Capture the cell that displays the provided text and extract its (x, y) central coordinate. 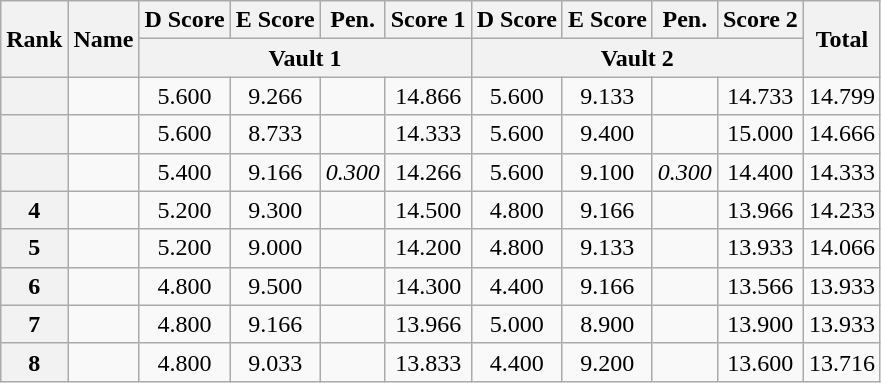
13.600 (760, 362)
Score 1 (428, 20)
9.500 (275, 286)
13.566 (760, 286)
Vault 2 (637, 58)
14.266 (428, 172)
9.100 (607, 172)
13.716 (842, 362)
14.066 (842, 248)
14.233 (842, 210)
15.000 (760, 134)
5.000 (516, 324)
Total (842, 39)
5 (34, 248)
5.400 (184, 172)
9.000 (275, 248)
9.033 (275, 362)
8.733 (275, 134)
9.300 (275, 210)
8.900 (607, 324)
8 (34, 362)
14.500 (428, 210)
14.200 (428, 248)
6 (34, 286)
Name (104, 39)
9.266 (275, 96)
14.799 (842, 96)
Score 2 (760, 20)
14.866 (428, 96)
Rank (34, 39)
14.733 (760, 96)
9.200 (607, 362)
7 (34, 324)
9.400 (607, 134)
14.400 (760, 172)
14.666 (842, 134)
14.300 (428, 286)
4 (34, 210)
13.833 (428, 362)
Vault 1 (305, 58)
13.900 (760, 324)
